Pinpoint the cell where the given text exists, returning its (x, y) midpoint coordinate. 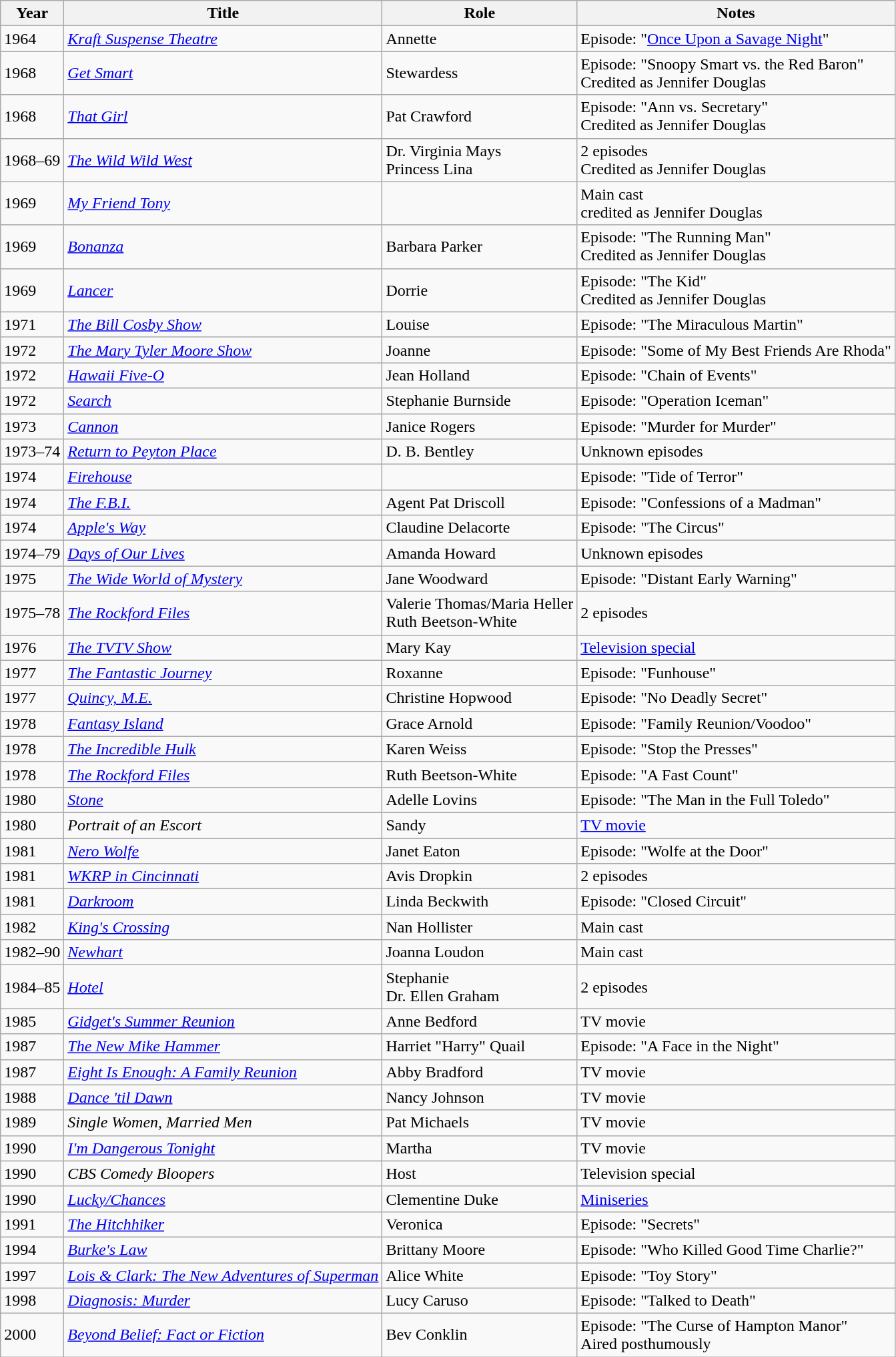
The TVTV Show (223, 647)
Episode: "The Kid"Credited as Jennifer Douglas (737, 290)
Pat Michaels (480, 1123)
WKRP in Cincinnati (223, 876)
Joanna Loudon (480, 953)
Valerie Thomas/Maria HellerRuth Beetson-White (480, 613)
The New Mike Hammer (223, 1047)
Get Smart (223, 73)
1975–78 (32, 613)
Bev Conklin (480, 1335)
Pat Crawford (480, 116)
Days of Our Lives (223, 553)
Episode: "Closed Circuit" (737, 902)
Anne Bedford (480, 1021)
Miniseries (737, 1199)
Bonanza (223, 247)
Stewardess (480, 73)
1989 (32, 1123)
Alice White (480, 1276)
Martha (480, 1148)
Barbara Parker (480, 247)
1973–74 (32, 452)
Episode: "Toy Story" (737, 1276)
Lancer (223, 290)
Darkroom (223, 902)
Janice Rogers (480, 427)
Episode: "Chain of Events" (737, 375)
Single Women, Married Men (223, 1123)
Abby Bradford (480, 1072)
Episode: "Operation Iceman" (737, 400)
Veronica (480, 1224)
Jane Woodward (480, 579)
Episode: "Funhouse" (737, 673)
Episode: "Family Reunion/Voodoo" (737, 724)
Beyond Belief: Fact or Fiction (223, 1335)
Linda Beckwith (480, 902)
The Bill Cosby Show (223, 324)
Quincy, M.E. (223, 698)
Episode: "Snoopy Smart vs. the Red Baron"Credited as Jennifer Douglas (737, 73)
Return to Peyton Place (223, 452)
Eight Is Enough: A Family Reunion (223, 1072)
1974–79 (32, 553)
The F.B.I. (223, 503)
Clementine Duke (480, 1199)
The Incredible Hulk (223, 749)
Diagnosis: Murder (223, 1301)
Nero Wolfe (223, 851)
1971 (32, 324)
Episode: "No Deadly Secret" (737, 698)
Notes (737, 13)
Hotel (223, 987)
1975 (32, 579)
That Girl (223, 116)
Dance 'til Dawn (223, 1097)
Episode: "Once Upon a Savage Night" (737, 39)
Episode: "The Miraculous Martin" (737, 324)
Dorrie (480, 290)
Harriet "Harry" Quail (480, 1047)
D. B. Bentley (480, 452)
Episode: "Ann vs. Secretary"Credited as Jennifer Douglas (737, 116)
Episode: "Confessions of a Madman" (737, 503)
1985 (32, 1021)
Episode: "Some of My Best Friends Are Rhoda" (737, 350)
Episode: "Tide of Terror" (737, 477)
Apple's Way (223, 528)
Hawaii Five-O (223, 375)
Avis Dropkin (480, 876)
1984–85 (32, 987)
King's Crossing (223, 927)
Mary Kay (480, 647)
Year (32, 13)
1998 (32, 1301)
Ruth Beetson-White (480, 774)
1982 (32, 927)
Episode: "The Running Man"Credited as Jennifer Douglas (737, 247)
Sandy (480, 825)
1991 (32, 1224)
Nancy Johnson (480, 1097)
1973 (32, 427)
Stone (223, 800)
CBS Comedy Bloopers (223, 1173)
Brittany Moore (480, 1250)
Portrait of an Escort (223, 825)
1968–69 (32, 160)
Claudine Delacorte (480, 528)
The Mary Tyler Moore Show (223, 350)
Cannon (223, 427)
Agent Pat Driscoll (480, 503)
My Friend Tony (223, 203)
Christine Hopwood (480, 698)
Episode: "Stop the Presses" (737, 749)
2 episodesCredited as Jennifer Douglas (737, 160)
Host (480, 1173)
Grace Arnold (480, 724)
Firehouse (223, 477)
Amanda Howard (480, 553)
Dr. Virginia MaysPrincess Lina (480, 160)
Stephanie Burnside (480, 400)
1988 (32, 1097)
Adelle Lovins (480, 800)
StephanieDr. Ellen Graham (480, 987)
Newhart (223, 953)
Janet Eaton (480, 851)
Episode: "The Curse of Hampton Manor"Aired posthumously (737, 1335)
Episode: "The Man in the Full Toledo" (737, 800)
Lucy Caruso (480, 1301)
The Hitchhiker (223, 1224)
Search (223, 400)
Karen Weiss (480, 749)
Episode: "A Face in the Night" (737, 1047)
Joanne (480, 350)
Episode: "Wolfe at the Door" (737, 851)
1997 (32, 1276)
Burke's Law (223, 1250)
Gidget's Summer Reunion (223, 1021)
Main castcredited as Jennifer Douglas (737, 203)
1982–90 (32, 953)
Louise (480, 324)
1964 (32, 39)
Lucky/Chances (223, 1199)
Jean Holland (480, 375)
Kraft Suspense Theatre (223, 39)
Nan Hollister (480, 927)
1976 (32, 647)
Fantasy Island (223, 724)
Episode: "Distant Early Warning" (737, 579)
2000 (32, 1335)
Annette (480, 39)
Episode: "Who Killed Good Time Charlie?" (737, 1250)
Roxanne (480, 673)
I'm Dangerous Tonight (223, 1148)
The Wide World of Mystery (223, 579)
Title (223, 13)
Episode: "Secrets" (737, 1224)
Role (480, 13)
Lois & Clark: The New Adventures of Superman (223, 1276)
Episode: "Murder for Murder" (737, 427)
The Wild Wild West (223, 160)
The Fantastic Journey (223, 673)
Episode: "Talked to Death" (737, 1301)
Episode: "A Fast Count" (737, 774)
1994 (32, 1250)
Episode: "The Circus" (737, 528)
